Provide the (x, y) coordinate of the cell's center where the given text is located.  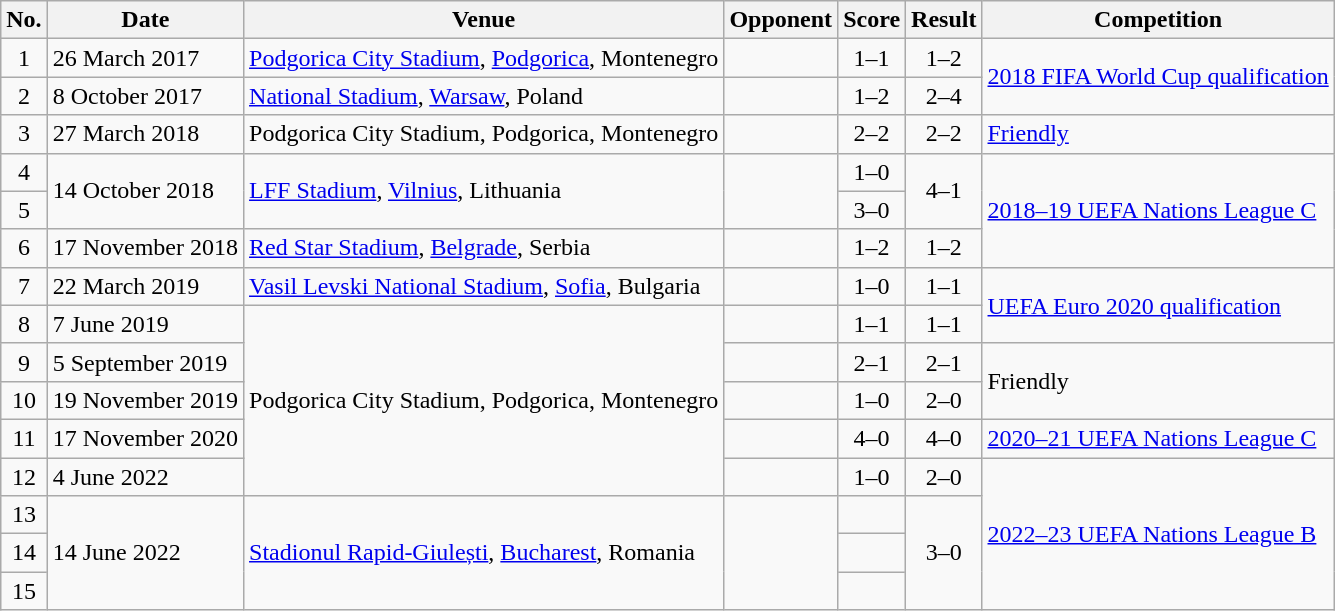
12 (24, 477)
Competition (1158, 20)
Vasil Levski National Stadium, Sofia, Bulgaria (484, 286)
2022–23 UEFA Nations League B (1158, 534)
9 (24, 362)
3 (24, 134)
26 March 2017 (145, 58)
National Stadium, Warsaw, Poland (484, 96)
4 June 2022 (145, 477)
27 March 2018 (145, 134)
19 November 2019 (145, 400)
8 October 2017 (145, 96)
1 (24, 58)
22 March 2019 (145, 286)
2020–21 UEFA Nations League C (1158, 438)
13 (24, 515)
2 (24, 96)
2018 FIFA World Cup qualification (1158, 77)
UEFA Euro 2020 qualification (1158, 305)
2018–19 UEFA Nations League C (1158, 210)
17 November 2020 (145, 438)
No. (24, 20)
7 (24, 286)
Opponent (781, 20)
11 (24, 438)
4 (24, 172)
LFF Stadium, Vilnius, Lithuania (484, 191)
14 (24, 553)
14 June 2022 (145, 553)
Venue (484, 20)
Score (872, 20)
8 (24, 324)
Red Star Stadium, Belgrade, Serbia (484, 248)
Date (145, 20)
5 (24, 210)
10 (24, 400)
Result (944, 20)
15 (24, 591)
5 September 2019 (145, 362)
17 November 2018 (145, 248)
6 (24, 248)
Stadionul Rapid-Giulești, Bucharest, Romania (484, 553)
7 June 2019 (145, 324)
2–4 (944, 96)
14 October 2018 (145, 191)
4–1 (944, 191)
